From the cell containing the given text, extract its center point as (X, Y) coordinate. 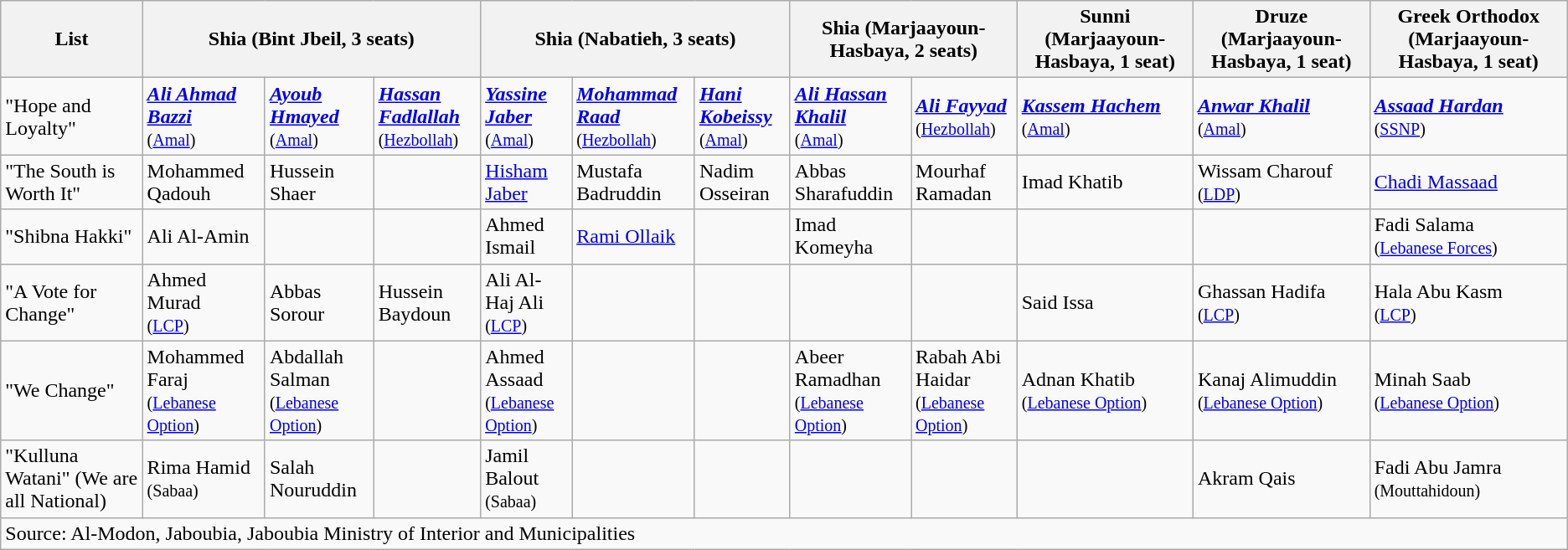
Ali Fayyad(Hezbollah) (965, 116)
"Kulluna Watani" (We are all National) (72, 479)
Ahmed Assaad(Lebanese Option) (526, 390)
"We Change" (72, 390)
"The South is Worth It" (72, 182)
Rami Ollaik (633, 236)
Hussein Shaer (319, 182)
Hussein Baydoun (427, 302)
Ali Hassan Khalil(Amal) (850, 116)
Hassan Fadlallah(Hezbollah) (427, 116)
Greek Orthodox (Marjaayoun-Hasbaya, 1 seat) (1468, 39)
Ahmed Ismail (526, 236)
Fadi Abu Jamra (Mouttahidoun) (1468, 479)
Nadim Osseiran (742, 182)
Shia (Marjaayoun-Hasbaya, 2 seats) (903, 39)
Ali Al-Amin (204, 236)
Druze (Marjaayoun-Hasbaya, 1 seat) (1282, 39)
Yassine Jaber(Amal) (526, 116)
Imad Komeyha (850, 236)
Mourhaf Ramadan (965, 182)
Wissam Charouf(LDP) (1282, 182)
Mohammad Raad(Hezbollah) (633, 116)
Ghassan Hadifa(LCP) (1282, 302)
Shia (Bint Jbeil, 3 seats) (312, 39)
Said Issa (1105, 302)
Ahmed Murad(LCP) (204, 302)
Jamil Balout(Sabaa) (526, 479)
Ali Ahmad Bazzi(Amal) (204, 116)
Abbas Sharafuddin (850, 182)
Ayoub Hmayed(Amal) (319, 116)
Hala Abu Kasm(LCP) (1468, 302)
Shia (Nabatieh, 3 seats) (636, 39)
"Hope and Loyalty" (72, 116)
Ali Al-Haj Ali(LCP) (526, 302)
Minah Saab(Lebanese Option) (1468, 390)
Chadi Massaad (1468, 182)
Akram Qais (1282, 479)
Source: Al-Modon, Jaboubia, Jaboubia Ministry of Interior and Municipalities (784, 533)
Kanaj Alimuddin(Lebanese Option) (1282, 390)
List (72, 39)
Hisham Jaber (526, 182)
Rabah Abi Haidar(Lebanese Option) (965, 390)
"A Vote for Change" (72, 302)
Imad Khatib (1105, 182)
Mustafa Badruddin (633, 182)
Abeer Ramadhan(Lebanese Option) (850, 390)
Hani Kobeissy(Amal) (742, 116)
Kassem Hachem(Amal) (1105, 116)
Anwar Khalil(Amal) (1282, 116)
Assaad Hardan(SSNP) (1468, 116)
Sunni (Marjaayoun-Hasbaya, 1 seat) (1105, 39)
Mohammed Qadouh (204, 182)
Rima Hamid(Sabaa) (204, 479)
Salah Nouruddin (319, 479)
Fadi Salama(Lebanese Forces) (1468, 236)
Mohammed Faraj(Lebanese Option) (204, 390)
Adnan Khatib(Lebanese Option) (1105, 390)
"Shibna Hakki" (72, 236)
Abdallah Salman(Lebanese Option) (319, 390)
Abbas Sorour (319, 302)
